Search for the cell housing the specified text and yield its (x, y) center coordinate. 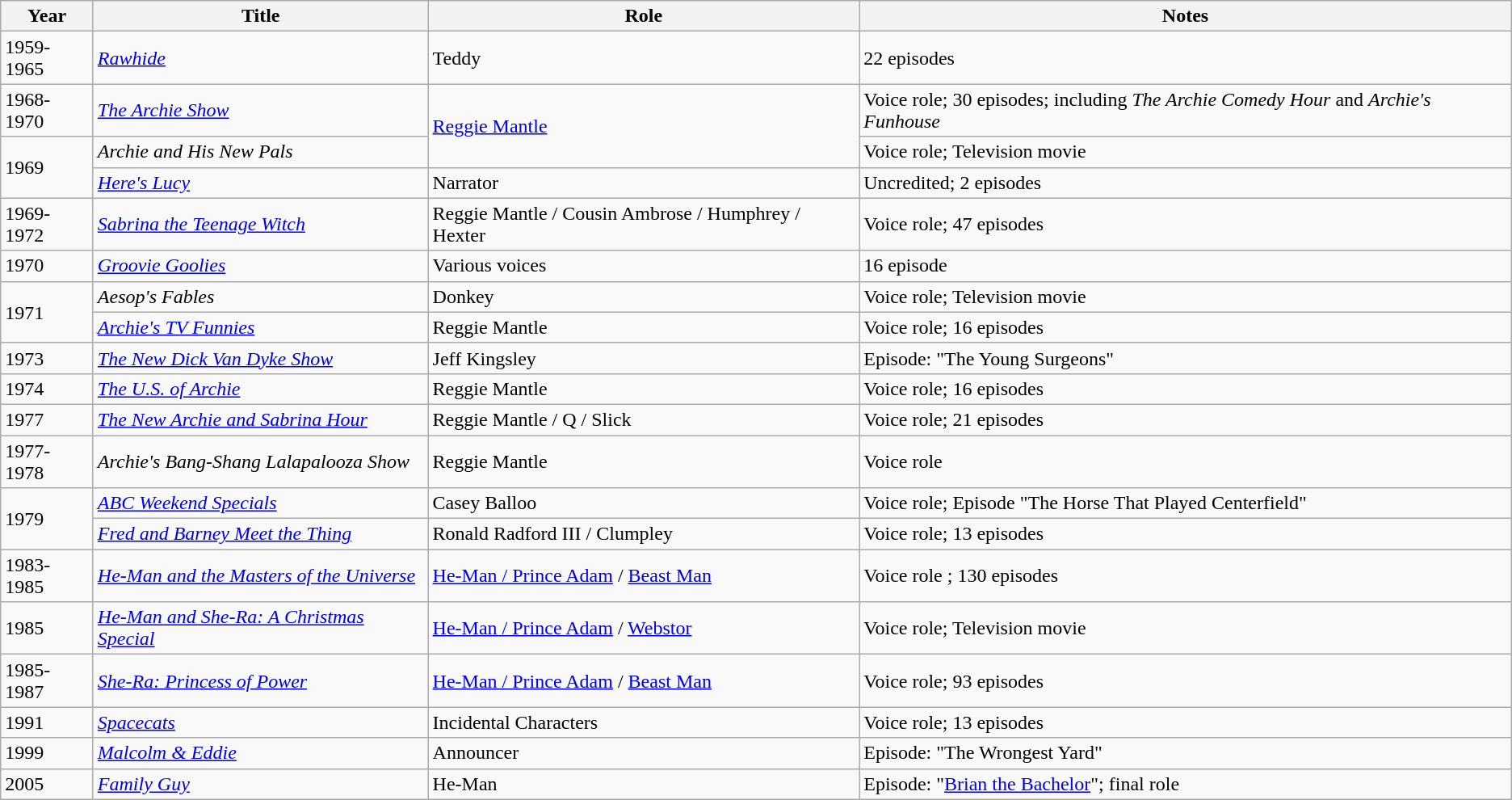
Narrator (644, 183)
Various voices (644, 266)
2005 (47, 784)
Episode: "Brian the Bachelor"; final role (1186, 784)
Archie and His New Pals (260, 152)
Malcolm & Eddie (260, 753)
Role (644, 16)
Voice role; 30 episodes; including The Archie Comedy Hour and Archie's Funhouse (1186, 110)
The New Dick Van Dyke Show (260, 358)
Voice role; 93 episodes (1186, 680)
Voice role; 47 episodes (1186, 225)
Episode: "The Wrongest Yard" (1186, 753)
1969 (47, 167)
Jeff Kingsley (644, 358)
1991 (47, 722)
Rawhide (260, 58)
Incidental Characters (644, 722)
Notes (1186, 16)
Fred and Barney Meet the Thing (260, 534)
1974 (47, 389)
1999 (47, 753)
The Archie Show (260, 110)
Groovie Goolies (260, 266)
Ronald Radford III / Clumpley (644, 534)
He-Man and She-Ra: A Christmas Special (260, 629)
He-Man and the Masters of the Universe (260, 575)
He-Man / Prince Adam / Webstor (644, 629)
1970 (47, 266)
1979 (47, 519)
16 episode (1186, 266)
1983-1985 (47, 575)
ABC Weekend Specials (260, 503)
He-Man (644, 784)
Reggie Mantle / Cousin Ambrose / Humphrey / Hexter (644, 225)
Donkey (644, 297)
Sabrina the Teenage Witch (260, 225)
The U.S. of Archie (260, 389)
Voice role (1186, 461)
Reggie Mantle / Q / Slick (644, 419)
Title (260, 16)
Voice role; Episode "The Horse That Played Centerfield" (1186, 503)
The New Archie and Sabrina Hour (260, 419)
Teddy (644, 58)
Spacecats (260, 722)
Family Guy (260, 784)
1959-1965 (47, 58)
Announcer (644, 753)
Here's Lucy (260, 183)
Aesop's Fables (260, 297)
1977 (47, 419)
Episode: "The Young Surgeons" (1186, 358)
Voice role ; 130 episodes (1186, 575)
1985 (47, 629)
Uncredited; 2 episodes (1186, 183)
Voice role; 21 episodes (1186, 419)
1973 (47, 358)
Archie's Bang-Shang Lalapalooza Show (260, 461)
1969-1972 (47, 225)
Casey Balloo (644, 503)
1971 (47, 312)
1977-1978 (47, 461)
Year (47, 16)
She-Ra: Princess of Power (260, 680)
Archie's TV Funnies (260, 327)
1985-1987 (47, 680)
1968-1970 (47, 110)
22 episodes (1186, 58)
